For the text-containing cell, return its midpoint in [x, y] coordinate format. 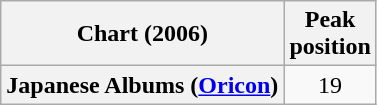
Chart (2006) [142, 34]
Peakposition [330, 34]
Japanese Albums (Oricon) [142, 85]
19 [330, 85]
